Extract the (X, Y) coordinate from the center of the cell holding the provided text.  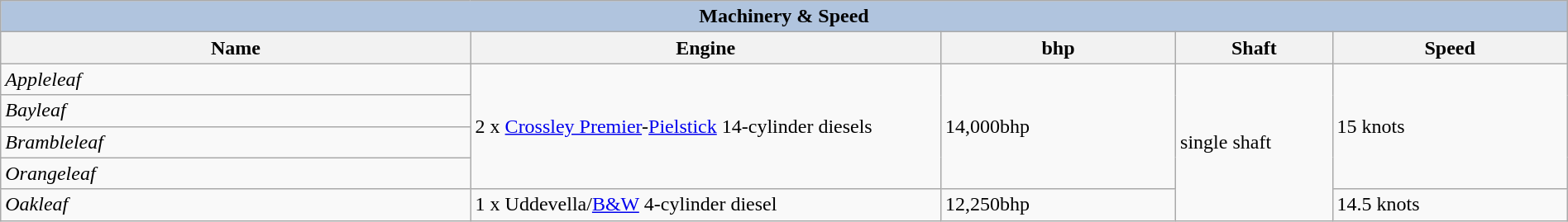
15 knots (1450, 126)
bhp (1058, 48)
Engine (705, 48)
Appleleaf (236, 79)
Name (236, 48)
Brambleleaf (236, 142)
12,250bhp (1058, 205)
1 x Uddevella/B&W 4-cylinder diesel (705, 205)
Orangeleaf (236, 173)
Speed (1450, 48)
Machinery & Speed (784, 17)
single shaft (1254, 142)
Oakleaf (236, 205)
Shaft (1254, 48)
2 x Crossley Premier-Pielstick 14-cylinder diesels (705, 126)
Bayleaf (236, 111)
14.5 knots (1450, 205)
14,000bhp (1058, 126)
